Output the (X, Y) coordinate of the center of the cell containing the given text.  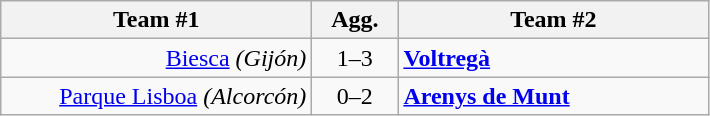
Parque Lisboa (Alcorcón) (156, 96)
Agg. (355, 20)
1–3 (355, 58)
Arenys de Munt (554, 96)
Biesca (Gijón) (156, 58)
Voltregà (554, 58)
Team #1 (156, 20)
0–2 (355, 96)
Team #2 (554, 20)
